Capture the cell that displays the provided text and extract its (x, y) central coordinate. 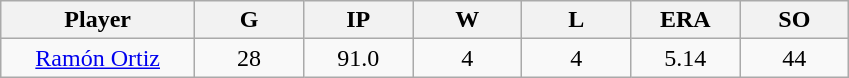
ERA (686, 20)
IP (358, 20)
L (576, 20)
W (468, 20)
5.14 (686, 58)
Ramón Ortiz (98, 58)
91.0 (358, 58)
G (250, 20)
Player (98, 20)
28 (250, 58)
SO (794, 20)
44 (794, 58)
